Identify which cell holds the provided text, then report its (x, y) central coordinate. 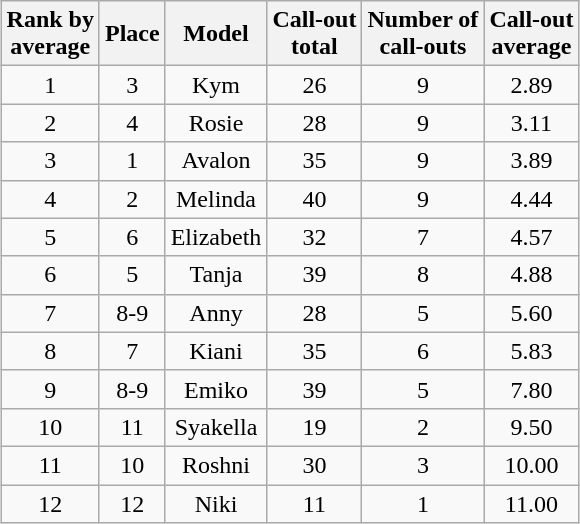
40 (314, 199)
Syakella (216, 427)
11.00 (532, 503)
Emiko (216, 389)
7.80 (532, 389)
5.60 (532, 313)
Call-outaverage (532, 34)
4.57 (532, 237)
10.00 (532, 465)
Model (216, 34)
30 (314, 465)
4.88 (532, 275)
Tanja (216, 275)
5.83 (532, 351)
Anny (216, 313)
Elizabeth (216, 237)
9.50 (532, 427)
32 (314, 237)
Call-outtotal (314, 34)
Rank byaverage (50, 34)
Roshni (216, 465)
Kym (216, 85)
3.89 (532, 161)
Niki (216, 503)
26 (314, 85)
2.89 (532, 85)
Number ofcall-outs (423, 34)
3.11 (532, 123)
19 (314, 427)
Place (132, 34)
Avalon (216, 161)
4.44 (532, 199)
Kiani (216, 351)
Melinda (216, 199)
Rosie (216, 123)
